Provide the (x, y) coordinate of the cell's center where the given text is located.  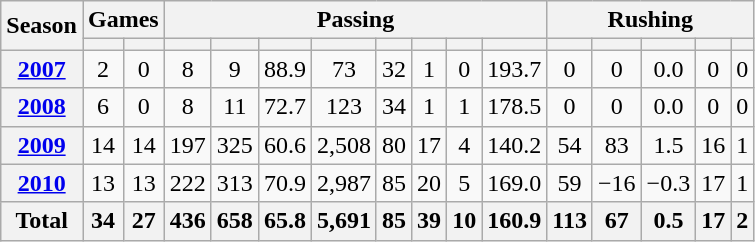
67 (616, 221)
9 (234, 69)
Season (42, 26)
−0.3 (668, 183)
658 (234, 221)
16 (714, 145)
65.8 (284, 221)
0.5 (668, 221)
169.0 (514, 183)
Games (123, 20)
11 (234, 107)
2,508 (344, 145)
325 (234, 145)
88.9 (284, 69)
160.9 (514, 221)
Passing (355, 20)
5 (464, 183)
2008 (42, 107)
113 (570, 221)
2007 (42, 69)
197 (188, 145)
2010 (42, 183)
2009 (42, 145)
1.5 (668, 145)
80 (394, 145)
193.7 (514, 69)
Rushing (650, 20)
140.2 (514, 145)
10 (464, 221)
−16 (616, 183)
313 (234, 183)
Total (42, 221)
5,691 (344, 221)
20 (430, 183)
123 (344, 107)
178.5 (514, 107)
436 (188, 221)
222 (188, 183)
2,987 (344, 183)
32 (394, 69)
54 (570, 145)
4 (464, 145)
6 (102, 107)
59 (570, 183)
83 (616, 145)
39 (430, 221)
73 (344, 69)
72.7 (284, 107)
27 (144, 221)
70.9 (284, 183)
60.6 (284, 145)
